Provide the (X, Y) coordinate of the cell's center where the given text is located.  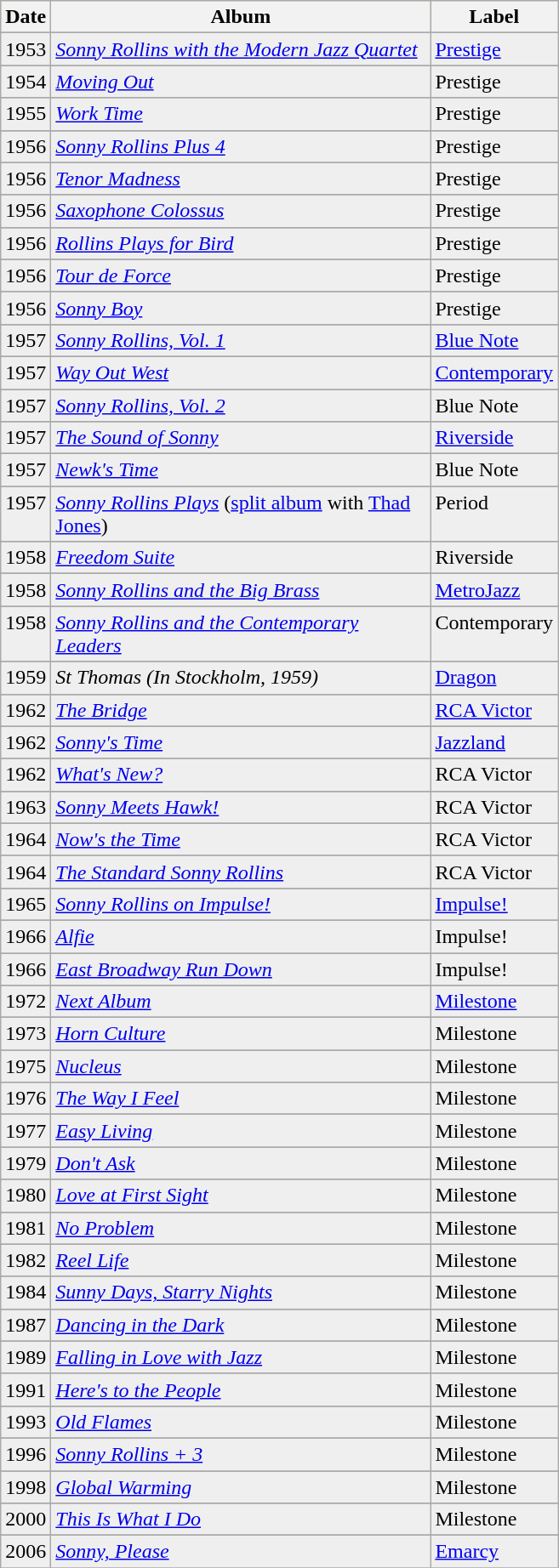
1959 (26, 678)
Easy Living (241, 1131)
1979 (26, 1163)
Sonny Rollins Plays (split album with Thad Jones) (241, 514)
Tour de Force (241, 276)
Sonny Rollins and the Contemporary Leaders (241, 634)
Moving Out (241, 82)
Sunny Days, Starry Nights (241, 1292)
MetroJazz (494, 590)
Horn Culture (241, 1034)
Freedom Suite (241, 558)
Sonny Rollins, Vol. 1 (241, 340)
Sonny Rollins on Impulse! (241, 904)
Nucleus (241, 1066)
1991 (26, 1389)
1977 (26, 1131)
The Standard Sonny Rollins (241, 872)
Jazzland (494, 742)
1993 (26, 1422)
Alfie (241, 936)
1953 (26, 49)
The Sound of Sonny (241, 438)
1998 (26, 1487)
Sonny Boy (241, 308)
Sonny Rollins with the Modern Jazz Quartet (241, 49)
Date (26, 17)
Reel Life (241, 1260)
The Way I Feel (241, 1099)
Way Out West (241, 372)
Sonny Meets Hawk! (241, 807)
1976 (26, 1099)
1980 (26, 1196)
The Bridge (241, 710)
Newk's Time (241, 470)
1954 (26, 82)
1987 (26, 1325)
Dancing in the Dark (241, 1325)
Sonny, Please (241, 1552)
Work Time (241, 114)
St Thomas (In Stockholm, 1959) (241, 678)
Period (494, 514)
Sonny Rollins, Vol. 2 (241, 406)
Don't Ask (241, 1163)
1984 (26, 1292)
Falling in Love with Jazz (241, 1357)
East Broadway Run Down (241, 969)
1963 (26, 807)
1972 (26, 1002)
2006 (26, 1552)
1973 (26, 1034)
1965 (26, 904)
This Is What I Do (241, 1520)
Label (494, 17)
1996 (26, 1454)
Tenor Madness (241, 179)
1981 (26, 1228)
1982 (26, 1260)
1989 (26, 1357)
Sonny Rollins and the Big Brass (241, 590)
Sonny Rollins + 3 (241, 1454)
Old Flames (241, 1422)
Saxophone Colossus (241, 211)
Rollins Plays for Bird (241, 243)
Dragon (494, 678)
Sonny Rollins Plus 4 (241, 146)
Love at First Sight (241, 1196)
Sonny's Time (241, 742)
Now's the Time (241, 839)
What's New? (241, 775)
1975 (26, 1066)
Here's to the People (241, 1389)
Global Warming (241, 1487)
Emarcy (494, 1552)
1955 (26, 114)
No Problem (241, 1228)
Album (241, 17)
2000 (26, 1520)
Next Album (241, 1002)
